Output the [x, y] coordinate of the center of the cell containing the given text.  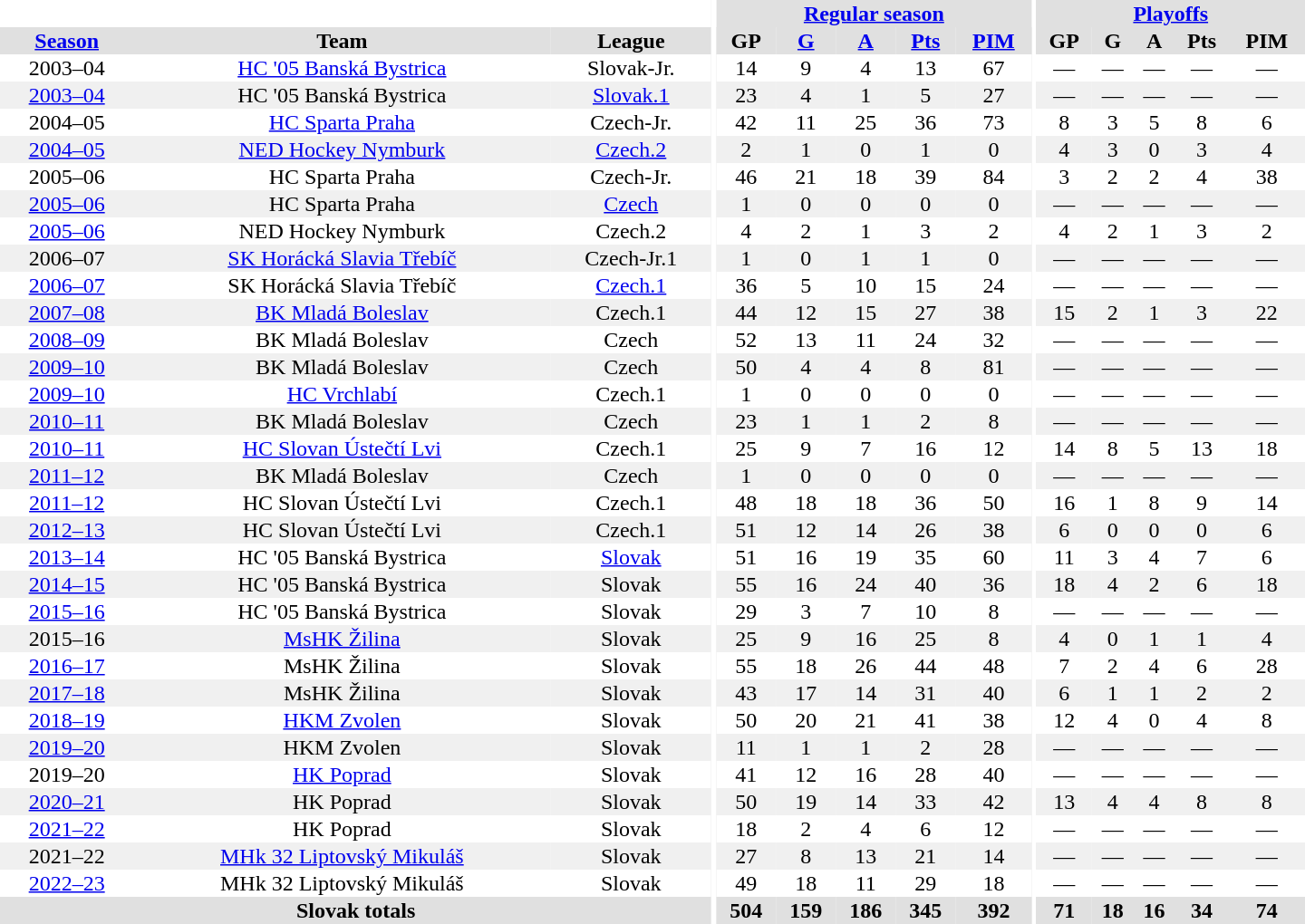
84 [993, 177]
73 [993, 122]
186 [865, 910]
Slovak-Jr. [631, 68]
67 [993, 68]
60 [993, 557]
392 [993, 910]
League [631, 41]
2022–23 [67, 883]
49 [746, 883]
Czech-Jr.1 [631, 258]
Regular season [874, 14]
Playoffs [1171, 14]
2013–14 [67, 557]
Slovak.1 [631, 95]
159 [806, 910]
2014–15 [67, 584]
345 [925, 910]
74 [1267, 910]
Team [342, 41]
31 [925, 693]
504 [746, 910]
20 [806, 720]
2007–08 [67, 313]
17 [806, 693]
81 [993, 367]
43 [746, 693]
Season [67, 41]
46 [746, 177]
71 [1064, 910]
52 [746, 340]
2017–18 [67, 693]
2016–17 [67, 666]
2018–19 [67, 720]
39 [925, 177]
Slovak totals [355, 910]
33 [925, 802]
22 [1267, 313]
HC Vrchlabí [342, 394]
2008–09 [67, 340]
2020–21 [67, 802]
35 [925, 557]
32 [993, 340]
34 [1202, 910]
2012–13 [67, 530]
